Capture the cell that displays the provided text and extract its (X, Y) central coordinate. 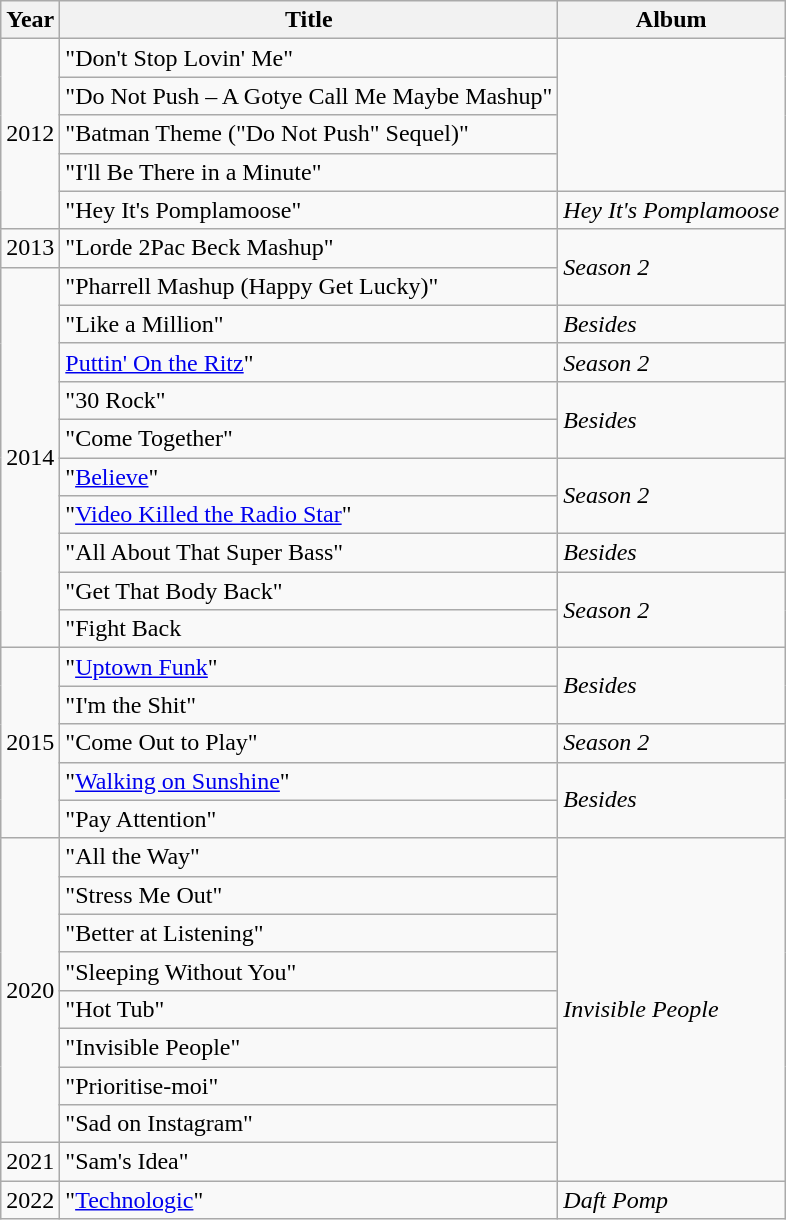
2015 (30, 743)
Puttin' On the Ritz" (309, 362)
2012 (30, 134)
"Technologic" (309, 1200)
"Sleeping Without You" (309, 971)
"Stress Me Out" (309, 895)
"Do Not Push – A Gotye Call Me Maybe Mashup" (309, 96)
"Better at Listening" (309, 933)
2021 (30, 1162)
Album (672, 20)
"Hot Tub" (309, 1009)
"Sam's Idea" (309, 1162)
"Come Out to Play" (309, 743)
"Pay Attention" (309, 819)
"Uptown Funk" (309, 667)
"Get That Body Back" (309, 591)
2022 (30, 1200)
"All the Way" (309, 857)
Title (309, 20)
"Sad on Instagram" (309, 1124)
"Like a Million" (309, 324)
Year (30, 20)
Hey It's Pomplamoose (672, 210)
"Believe" (309, 477)
2013 (30, 248)
"Don't Stop Lovin' Me" (309, 58)
Invisible People (672, 1010)
2020 (30, 990)
Daft Pomp (672, 1200)
"30 Rock" (309, 400)
"Come Together" (309, 438)
"Batman Theme ("Do Not Push" Sequel)" (309, 134)
"Prioritise-moi" (309, 1085)
"I'm the Shit" (309, 705)
"Invisible People" (309, 1047)
"All About That Super Bass" (309, 553)
"Video Killed the Radio Star" (309, 515)
"Fight Back (309, 629)
"I'll Be There in a Minute" (309, 172)
"Hey It's Pomplamoose" (309, 210)
"Pharrell Mashup (Happy Get Lucky)" (309, 286)
"Walking on Sunshine" (309, 781)
"Lorde 2Pac Beck Mashup" (309, 248)
2014 (30, 458)
